Return (X, Y) of the center of cell containing provided text 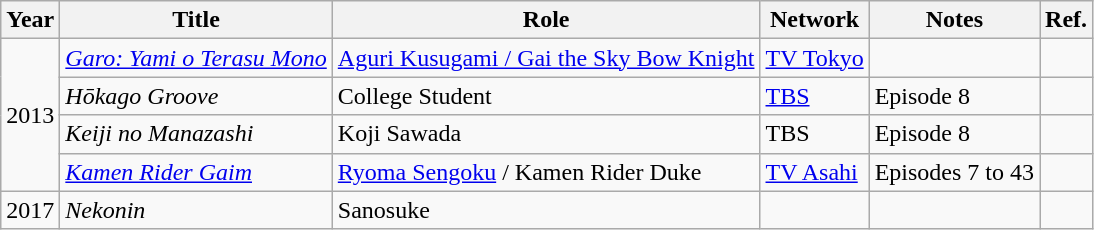
Keiji no Manazashi (196, 134)
College Student (546, 96)
Garo: Yami o Terasu Mono (196, 58)
Koji Sawada (546, 134)
2013 (30, 115)
TV Tokyo (814, 58)
Episodes 7 to 43 (954, 172)
Network (814, 20)
Kamen Rider Gaim (196, 172)
Aguri Kusugami / Gai the Sky Bow Knight (546, 58)
Notes (954, 20)
Nekonin (196, 210)
Sanosuke (546, 210)
Ref. (1066, 20)
2017 (30, 210)
Title (196, 20)
Year (30, 20)
Role (546, 20)
Hōkago Groove (196, 96)
TV Asahi (814, 172)
Ryoma Sengoku / Kamen Rider Duke (546, 172)
